Output the (X, Y) coordinate of the center of the cell containing the given text.  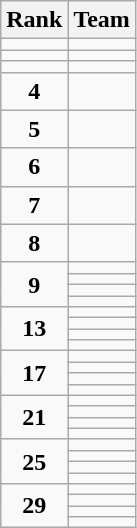
6 (34, 167)
29 (34, 506)
7 (34, 205)
9 (34, 284)
13 (34, 329)
5 (34, 129)
Rank (34, 20)
4 (34, 91)
17 (34, 373)
25 (34, 461)
Team (102, 20)
8 (34, 243)
21 (34, 417)
